Provide the [x, y] coordinate of the cell's center where the given text is located.  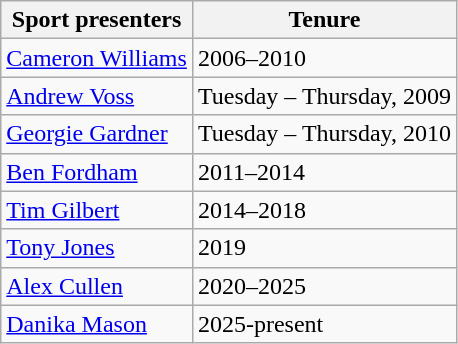
Tuesday – Thursday, 2009 [324, 96]
2025-present [324, 324]
Sport presenters [97, 20]
2019 [324, 248]
Danika Mason [97, 324]
2020–2025 [324, 286]
2011–2014 [324, 172]
Georgie Gardner [97, 134]
Cameron Williams [97, 58]
Alex Cullen [97, 286]
Andrew Voss [97, 96]
Ben Fordham [97, 172]
Tuesday – Thursday, 2010 [324, 134]
2006–2010 [324, 58]
2014–2018 [324, 210]
Tenure [324, 20]
Tim Gilbert [97, 210]
Tony Jones [97, 248]
